Output the [x, y] coordinate of the center of the cell containing the given text.  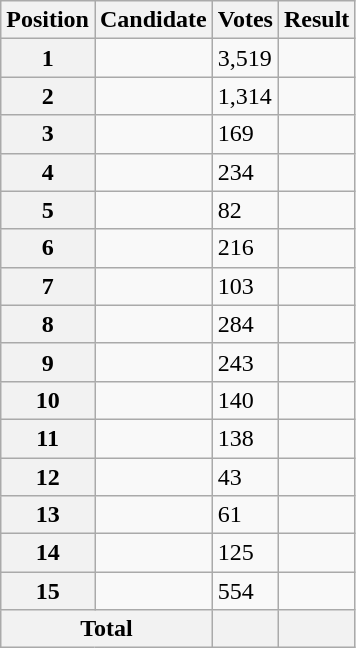
2 [48, 96]
216 [245, 248]
6 [48, 248]
140 [245, 400]
Total [107, 629]
125 [245, 553]
61 [245, 515]
14 [48, 553]
4 [48, 172]
15 [48, 591]
1,314 [245, 96]
13 [48, 515]
243 [245, 362]
1 [48, 58]
138 [245, 438]
Position [48, 20]
5 [48, 210]
7 [48, 286]
3,519 [245, 58]
169 [245, 134]
554 [245, 591]
284 [245, 324]
12 [48, 477]
11 [48, 438]
3 [48, 134]
Votes [245, 20]
10 [48, 400]
Result [316, 20]
Candidate [153, 20]
103 [245, 286]
8 [48, 324]
43 [245, 477]
9 [48, 362]
82 [245, 210]
234 [245, 172]
